Determine the [x, y] coordinate at the center of the cell enclosing the given text.  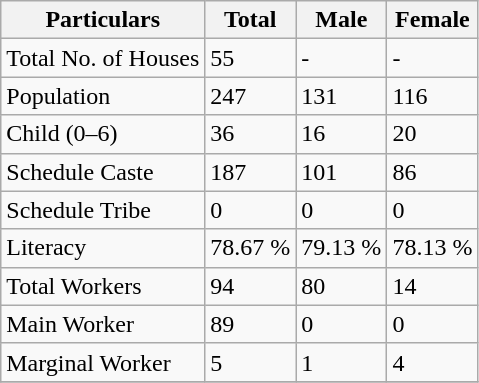
78.13 % [432, 248]
Main Worker [103, 324]
Female [432, 20]
116 [432, 96]
187 [250, 172]
20 [432, 134]
Population [103, 96]
Literacy [103, 248]
Total No. of Houses [103, 58]
131 [342, 96]
36 [250, 134]
247 [250, 96]
14 [432, 286]
89 [250, 324]
Male [342, 20]
55 [250, 58]
16 [342, 134]
80 [342, 286]
5 [250, 362]
Schedule Caste [103, 172]
94 [250, 286]
Total [250, 20]
Schedule Tribe [103, 210]
86 [432, 172]
Particulars [103, 20]
78.67 % [250, 248]
1 [342, 362]
Child (0–6) [103, 134]
101 [342, 172]
4 [432, 362]
Marginal Worker [103, 362]
Total Workers [103, 286]
79.13 % [342, 248]
